Extract the (x, y) coordinate from the center of the cell holding the provided text.  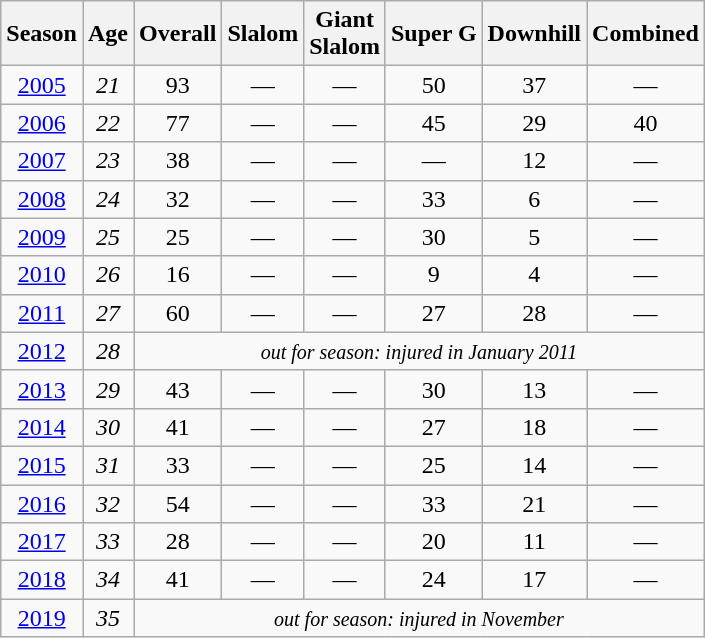
Season (42, 34)
26 (108, 275)
Downhill (534, 34)
Combined (646, 34)
2005 (42, 85)
2013 (42, 389)
Overall (178, 34)
45 (434, 123)
17 (534, 580)
16 (178, 275)
4 (534, 275)
43 (178, 389)
2010 (42, 275)
35 (108, 618)
34 (108, 580)
2016 (42, 503)
out for season: injured in January 2011 (420, 351)
93 (178, 85)
2019 (42, 618)
77 (178, 123)
Super G (434, 34)
2017 (42, 542)
2012 (42, 351)
2018 (42, 580)
2011 (42, 313)
2007 (42, 161)
18 (534, 427)
14 (534, 465)
23 (108, 161)
13 (534, 389)
60 (178, 313)
2014 (42, 427)
6 (534, 199)
12 (534, 161)
2009 (42, 237)
2006 (42, 123)
2008 (42, 199)
20 (434, 542)
37 (534, 85)
22 (108, 123)
40 (646, 123)
out for season: injured in November (420, 618)
GiantSlalom (345, 34)
50 (434, 85)
31 (108, 465)
2015 (42, 465)
Age (108, 34)
38 (178, 161)
9 (434, 275)
Slalom (263, 34)
54 (178, 503)
5 (534, 237)
11 (534, 542)
